Pinpoint the cell where the given text exists, returning its [X, Y] midpoint coordinate. 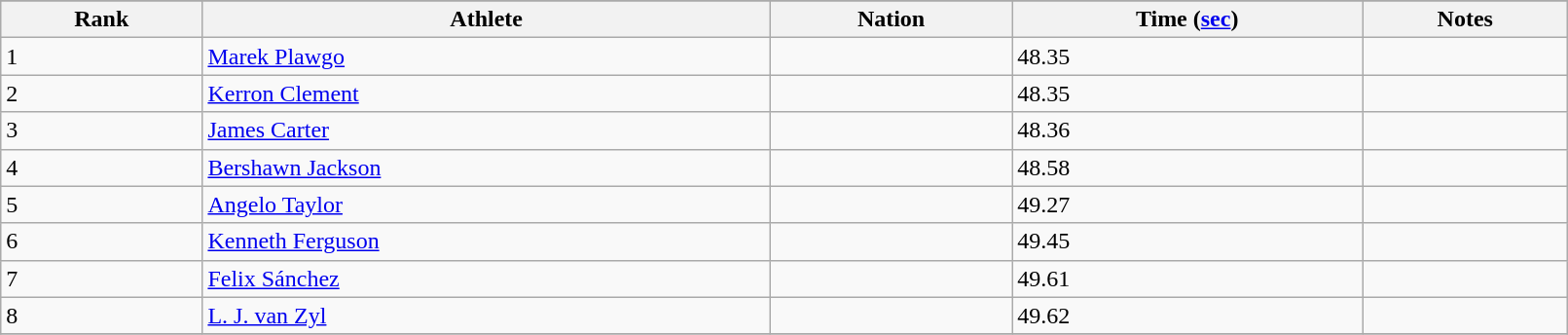
4 [101, 167]
James Carter [487, 130]
48.58 [1187, 167]
49.62 [1187, 316]
6 [101, 242]
Time (sec) [1187, 19]
5 [101, 205]
48.36 [1187, 130]
8 [101, 316]
2 [101, 93]
Nation [891, 19]
Athlete [487, 19]
Kenneth Ferguson [487, 242]
Bershawn Jackson [487, 167]
7 [101, 279]
Kerron Clement [487, 93]
Angelo Taylor [487, 205]
49.61 [1187, 279]
3 [101, 130]
Rank [101, 19]
Felix Sánchez [487, 279]
L. J. van Zyl [487, 316]
49.27 [1187, 205]
1 [101, 56]
Notes [1466, 19]
Marek Plawgo [487, 56]
49.45 [1187, 242]
